Extract the (x, y) coordinate from the center of the cell holding the provided text.  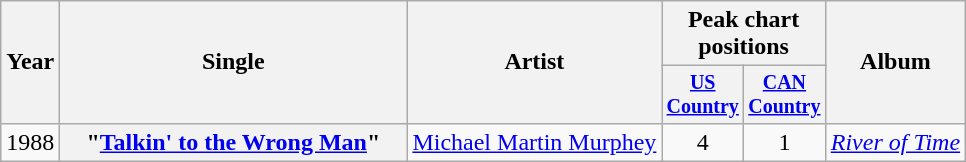
CAN Country (785, 94)
"Talkin' to the Wrong Man" (234, 142)
Artist (534, 62)
Michael Martin Murphey (534, 142)
Album (895, 62)
Year (30, 62)
River of Time (895, 142)
1 (785, 142)
Peak chartpositions (744, 34)
1988 (30, 142)
4 (703, 142)
Single (234, 62)
US Country (703, 94)
